Identify which cell holds the provided text, then report its [x, y] central coordinate. 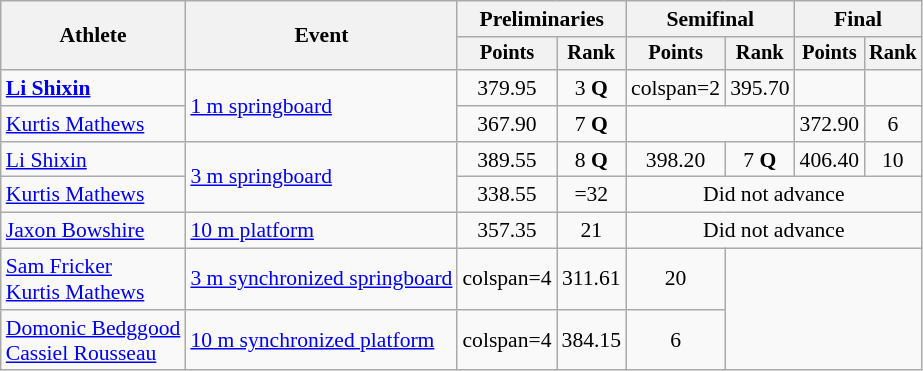
357.35 [506, 231]
3 m springboard [321, 178]
367.90 [506, 124]
1 m springboard [321, 106]
Final [858, 19]
3 m synchronized springboard [321, 280]
395.70 [760, 88]
Jaxon Bowshire [94, 231]
10 m platform [321, 231]
389.55 [506, 160]
10 m synchronized platform [321, 340]
8 Q [592, 160]
398.20 [676, 160]
Domonic BedggoodCassiel Rousseau [94, 340]
Event [321, 36]
406.40 [830, 160]
21 [592, 231]
20 [676, 280]
311.61 [592, 280]
338.55 [506, 195]
colspan=2 [676, 88]
379.95 [506, 88]
3 Q [592, 88]
Sam FrickerKurtis Mathews [94, 280]
Preliminaries [542, 19]
384.15 [592, 340]
Athlete [94, 36]
372.90 [830, 124]
Semifinal [710, 19]
10 [893, 160]
=32 [592, 195]
